Identify which cell holds the provided text, then report its [x, y] central coordinate. 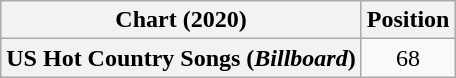
68 [408, 58]
Chart (2020) [181, 20]
US Hot Country Songs (Billboard) [181, 58]
Position [408, 20]
